Provide the (x, y) coordinate of the cell's center where the given text is located.  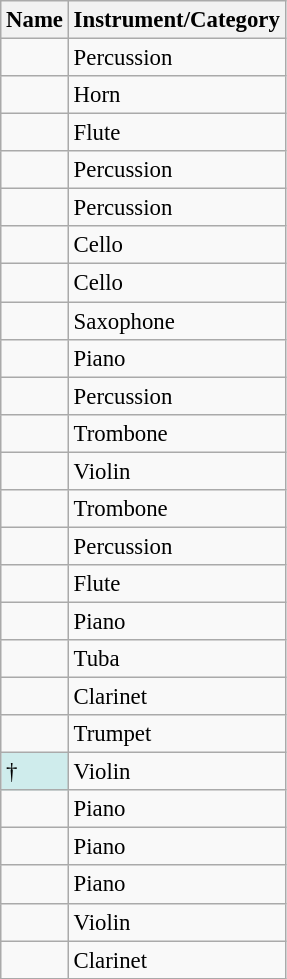
Tuba (176, 659)
Name (35, 20)
Instrument/Category (176, 20)
Trumpet (176, 734)
† (35, 772)
Saxophone (176, 321)
Horn (176, 95)
